Capture the cell that displays the provided text and extract its (X, Y) central coordinate. 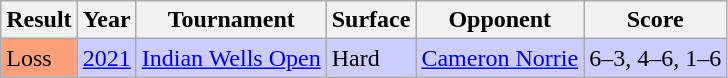
Cameron Norrie (500, 58)
6–3, 4–6, 1–6 (656, 58)
Opponent (500, 20)
Surface (371, 20)
Score (656, 20)
Tournament (231, 20)
Indian Wells Open (231, 58)
2021 (106, 58)
Result (39, 20)
Year (106, 20)
Hard (371, 58)
Loss (39, 58)
